Output the (X, Y) coordinate of the center of the cell containing the given text.  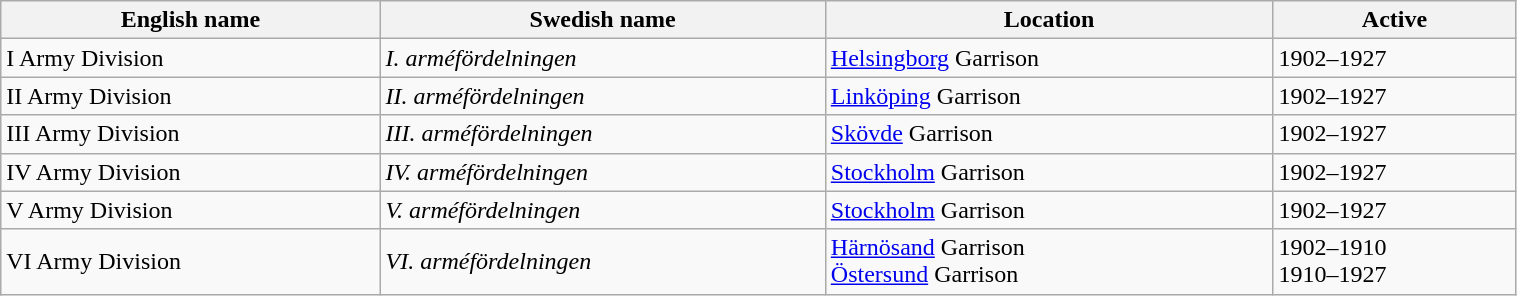
IV. arméfördelningen (602, 172)
VI. arméfördelningen (602, 262)
I Army Division (190, 58)
English name (190, 20)
Skövde Garrison (1049, 134)
Helsingborg Garrison (1049, 58)
Härnösand GarrisonÖstersund Garrison (1049, 262)
Location (1049, 20)
III. arméfördelningen (602, 134)
Linköping Garrison (1049, 96)
Swedish name (602, 20)
II Army Division (190, 96)
IV Army Division (190, 172)
III Army Division (190, 134)
I. arméfördelningen (602, 58)
V. arméfördelningen (602, 210)
Active (1394, 20)
1902–19101910–1927 (1394, 262)
II. arméfördelningen (602, 96)
V Army Division (190, 210)
VI Army Division (190, 262)
